Detect which cell encompasses the target text, then output its (X, Y) center coordinate. 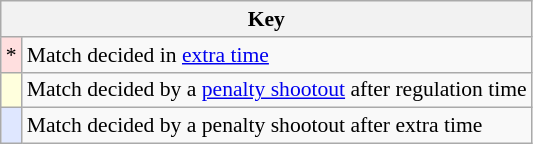
* (12, 55)
Key (266, 19)
Match decided by a penalty shootout after regulation time (277, 90)
Match decided by a penalty shootout after extra time (277, 126)
Match decided in extra time (277, 55)
